Return the [X, Y] coordinate for the center point of the cell that contains the specified text.  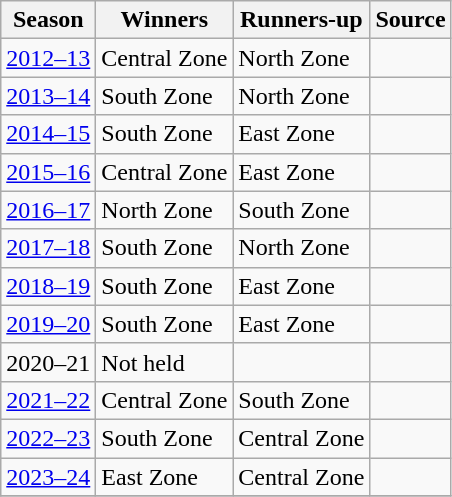
2014–15 [48, 134]
2020–21 [48, 362]
Runners-up [302, 20]
Source [410, 20]
2016–17 [48, 210]
2023–24 [48, 477]
Season [48, 20]
2018–19 [48, 286]
Winners [164, 20]
Not held [164, 362]
2013–14 [48, 96]
2017–18 [48, 248]
2012–13 [48, 58]
2021–22 [48, 400]
2015–16 [48, 172]
2022–23 [48, 438]
2019–20 [48, 324]
